Pinpoint the cell where the given text exists, returning its (x, y) midpoint coordinate. 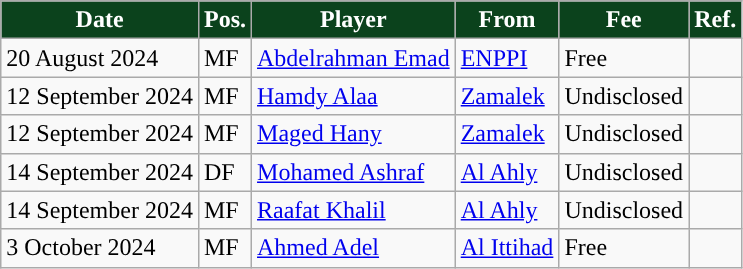
Raafat Khalil (354, 210)
Player (354, 20)
Ref. (716, 20)
Al Ittihad (507, 248)
Hamdy Alaa (354, 96)
Abdelrahman Emad (354, 58)
Pos. (224, 20)
From (507, 20)
20 August 2024 (100, 58)
DF (224, 172)
3 October 2024 (100, 248)
Fee (624, 20)
Mohamed Ashraf (354, 172)
ENPPI (507, 58)
Maged Hany (354, 134)
Date (100, 20)
Ahmed Adel (354, 248)
